Provide the (X, Y) coordinate of the cell's center where the given text is located.  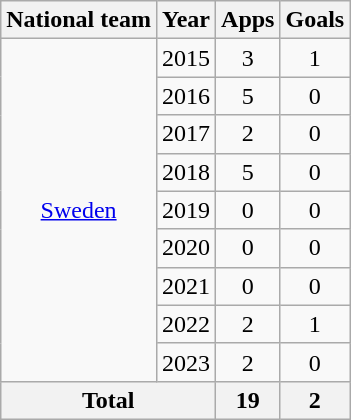
Apps (248, 20)
2023 (186, 362)
2016 (186, 96)
2021 (186, 286)
19 (248, 400)
2018 (186, 172)
2019 (186, 210)
Sweden (79, 210)
3 (248, 58)
National team (79, 20)
Goals (315, 20)
2022 (186, 324)
Year (186, 20)
Total (108, 400)
2020 (186, 248)
2017 (186, 134)
2015 (186, 58)
